Provide the [X, Y] coordinate of the cell's center where the given text is located.  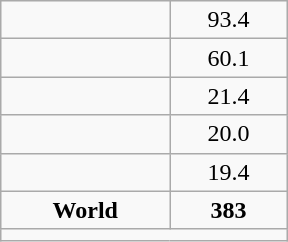
93.4 [228, 20]
383 [228, 210]
World [86, 210]
21.4 [228, 96]
19.4 [228, 172]
20.0 [228, 134]
60.1 [228, 58]
